Output the [X, Y] coordinate of the center of the cell containing the given text.  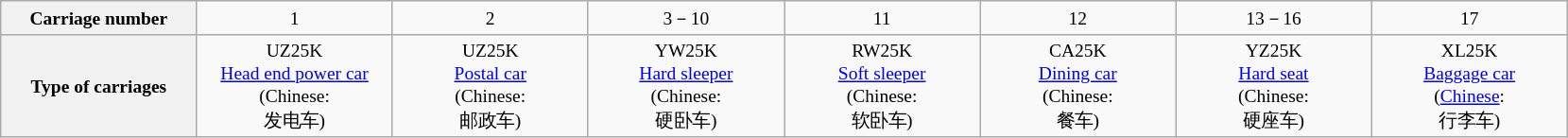
CA25KDining car(Chinese:餐车) [1077, 86]
17 [1469, 18]
Carriage number [98, 18]
13－16 [1274, 18]
12 [1077, 18]
RW25KSoft sleeper(Chinese:软卧车) [883, 86]
11 [883, 18]
YZ25KHard seat(Chinese:硬座车) [1274, 86]
YW25KHard sleeper(Chinese:硬卧车) [686, 86]
XL25KBaggage car(Chinese:行李车) [1469, 86]
1 [295, 18]
2 [490, 18]
UZ25KHead end power car(Chinese:发电车) [295, 86]
UZ25KPostal car(Chinese:邮政车) [490, 86]
3－10 [686, 18]
Type of carriages [98, 86]
